Locate the cell with the specified text and output its [X, Y] center coordinate. 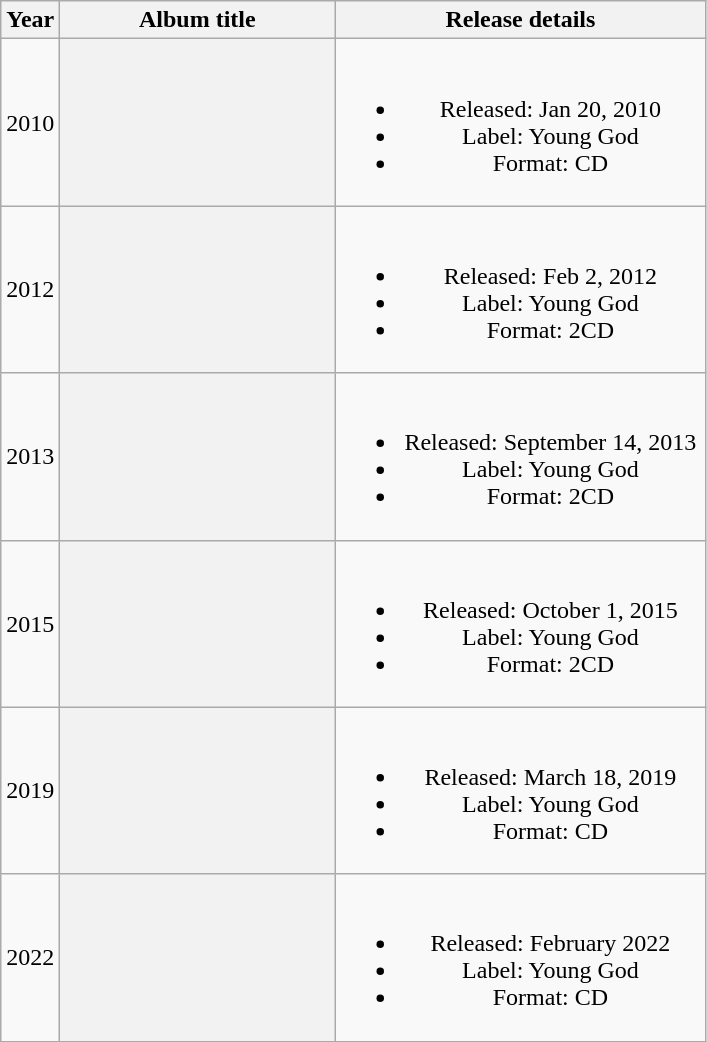
2022 [30, 958]
Released: March 18, 2019Label: Young GodFormat: CD [520, 790]
Year [30, 20]
Released: February 2022Label: Young GodFormat: CD [520, 958]
2010 [30, 122]
Released: Feb 2, 2012Label: Young GodFormat: 2CD [520, 290]
Released: October 1, 2015Label: Young GodFormat: 2CD [520, 624]
2012 [30, 290]
Released: September 14, 2013Label: Young GodFormat: 2CD [520, 456]
2015 [30, 624]
Release details [520, 20]
Album title [198, 20]
Released: Jan 20, 2010Label: Young GodFormat: CD [520, 122]
2013 [30, 456]
2019 [30, 790]
